Capture the cell that displays the provided text and extract its [x, y] central coordinate. 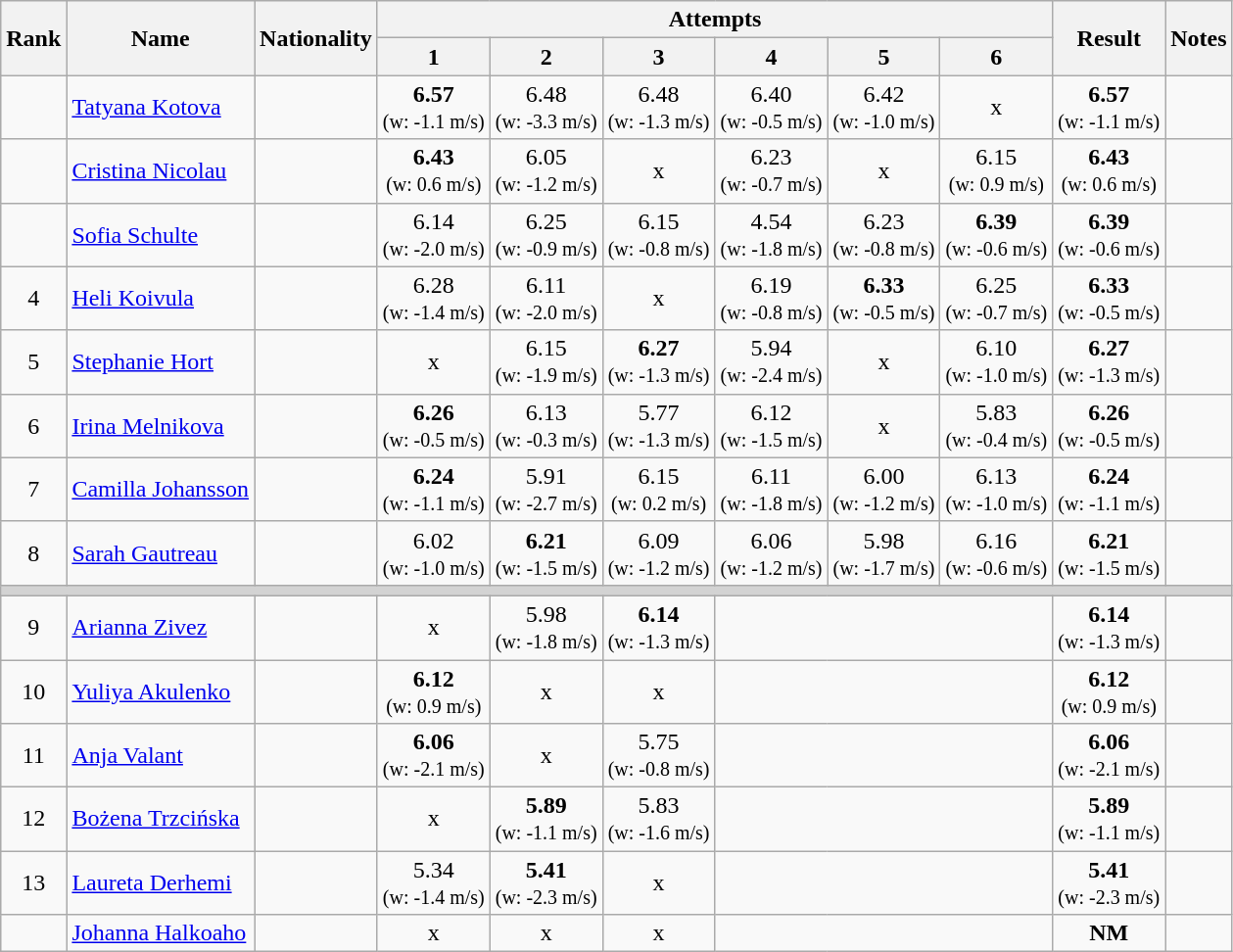
6.23(w: -0.7 m/s) [772, 170]
6.09(w: -1.2 m/s) [658, 552]
6.13(w: -0.3 m/s) [546, 425]
8 [33, 552]
NM [1109, 933]
13 [33, 883]
Laureta Derhemi [161, 883]
6.11(w: -1.8 m/s) [772, 490]
6.02(w: -1.0 m/s) [433, 552]
6.15(w: -1.9 m/s) [546, 362]
Sofia Schulte [161, 235]
6.48(w: -1.3 m/s) [658, 108]
6.25(w: -0.7 m/s) [997, 298]
Arianna Zivez [161, 627]
6.05(w: -1.2 m/s) [546, 170]
6.15(w: 0.2 m/s) [658, 490]
9 [33, 627]
Name [161, 38]
Nationality [316, 38]
6.10(w: -1.0 m/s) [997, 362]
3 [658, 57]
1 [433, 57]
Tatyana Kotova [161, 108]
6.25(w: -0.9 m/s) [546, 235]
6.14(w: -2.0 m/s) [433, 235]
Yuliya Akulenko [161, 691]
Attempts [715, 20]
Heli Koivula [161, 298]
7 [33, 490]
6.15(w: 0.9 m/s) [997, 170]
5.91(w: -2.7 m/s) [546, 490]
5.83(w: -1.6 m/s) [658, 819]
Stephanie Hort [161, 362]
5.98(w: -1.8 m/s) [546, 627]
Bożena Trzcińska [161, 819]
6.16(w: -0.6 m/s) [997, 552]
2 [546, 57]
5.94(w: -2.4 m/s) [772, 362]
Johanna Halkoaho [161, 933]
6.42(w: -1.0 m/s) [883, 108]
Cristina Nicolau [161, 170]
6.13(w: -1.0 m/s) [997, 490]
5.77(w: -1.3 m/s) [658, 425]
6.12(w: -1.5 m/s) [772, 425]
6.15(w: -0.8 m/s) [658, 235]
Notes [1199, 38]
5.98(w: -1.7 m/s) [883, 552]
Sarah Gautreau [161, 552]
6.23(w: -0.8 m/s) [883, 235]
6.06(w: -1.2 m/s) [772, 552]
10 [33, 691]
6.28(w: -1.4 m/s) [433, 298]
5.83(w: -0.4 m/s) [997, 425]
4.54(w: -1.8 m/s) [772, 235]
Rank [33, 38]
6.19(w: -0.8 m/s) [772, 298]
6.40(w: -0.5 m/s) [772, 108]
6.11(w: -2.0 m/s) [546, 298]
Anja Valant [161, 756]
5.34(w: -1.4 m/s) [433, 883]
12 [33, 819]
5.75(w: -0.8 m/s) [658, 756]
Camilla Johansson [161, 490]
Irina Melnikova [161, 425]
Result [1109, 38]
6.48(w: -3.3 m/s) [546, 108]
6.00(w: -1.2 m/s) [883, 490]
11 [33, 756]
